Find where the given text appears and provide that cell's center as [X, Y] coordinate. 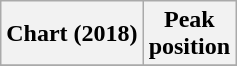
Chart (2018) [72, 34]
Peakposition [189, 34]
